Capture the cell that displays the provided text and extract its (x, y) central coordinate. 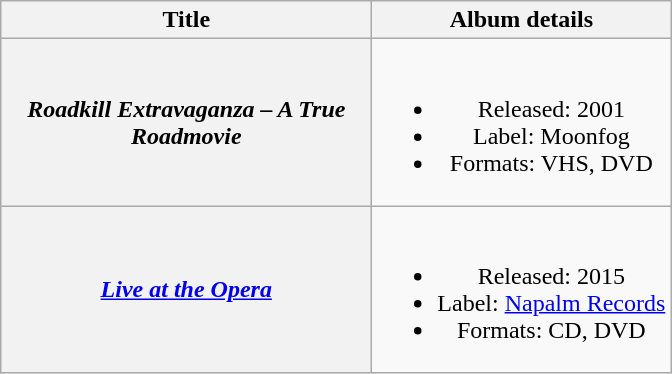
Live at the Opera (186, 290)
Roadkill Extravaganza – A True Roadmovie (186, 122)
Released: 2001Label: MoonfogFormats: VHS, DVD (522, 122)
Title (186, 20)
Album details (522, 20)
Released: 2015Label: Napalm RecordsFormats: CD, DVD (522, 290)
